Locate the cell with the specified text and output its (x, y) center coordinate. 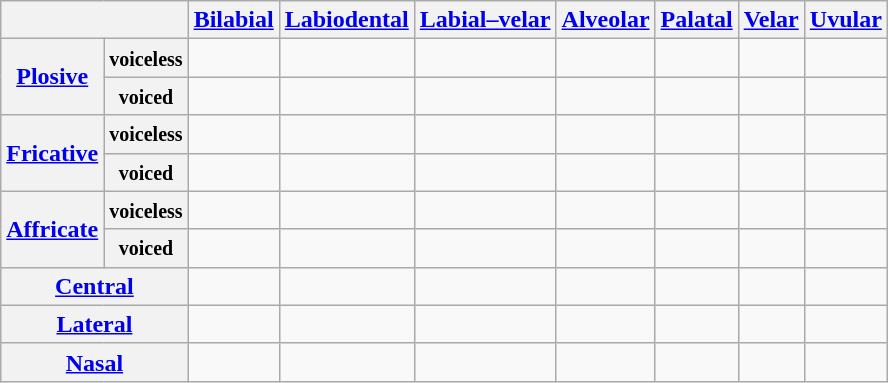
Affricate (52, 229)
Labiodental (346, 20)
Nasal (94, 362)
Central (94, 286)
Lateral (94, 324)
Bilabial (234, 20)
Alveolar (606, 20)
Velar (771, 20)
Labial–velar (485, 20)
Uvular (846, 20)
Palatal (696, 20)
Fricative (52, 153)
Plosive (52, 77)
